For the text-containing cell, return its midpoint in (x, y) coordinate format. 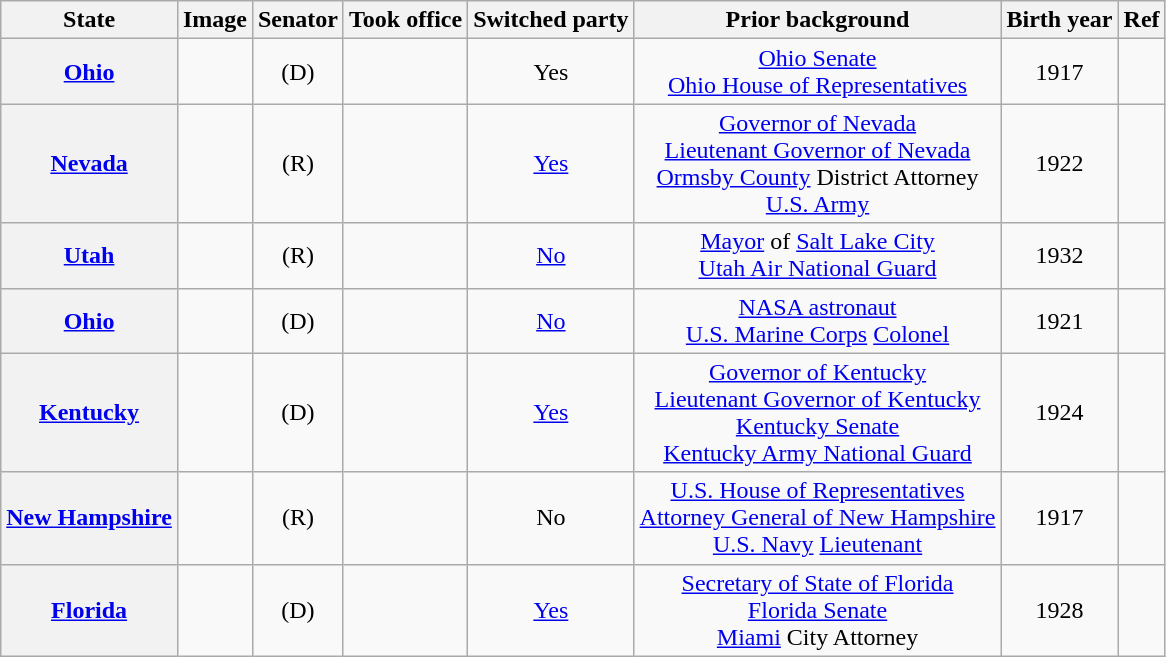
Kentucky (90, 412)
1932 (1060, 256)
Took office (405, 20)
Nevada (90, 164)
Secretary of State of FloridaFlorida SenateMiami City Attorney (818, 610)
Image (214, 20)
Governor of NevadaLieutenant Governor of NevadaOrmsby County District AttorneyU.S. Army (818, 164)
Ref (1142, 20)
Utah (90, 256)
1928 (1060, 610)
Florida (90, 610)
Birth year (1060, 20)
New Hampshire (90, 518)
Switched party (551, 20)
Mayor of Salt Lake CityUtah Air National Guard (818, 256)
Ohio SenateOhio House of Representatives (818, 72)
1922 (1060, 164)
U.S. House of RepresentativesAttorney General of New HampshireU.S. Navy Lieutenant (818, 518)
1921 (1060, 320)
Prior background (818, 20)
1924 (1060, 412)
Senator (298, 20)
Governor of KentuckyLieutenant Governor of KentuckyKentucky SenateKentucky Army National Guard (818, 412)
NASA astronautU.S. Marine Corps Colonel (818, 320)
State (90, 20)
